Pinpoint the cell where the given text exists, returning its (X, Y) midpoint coordinate. 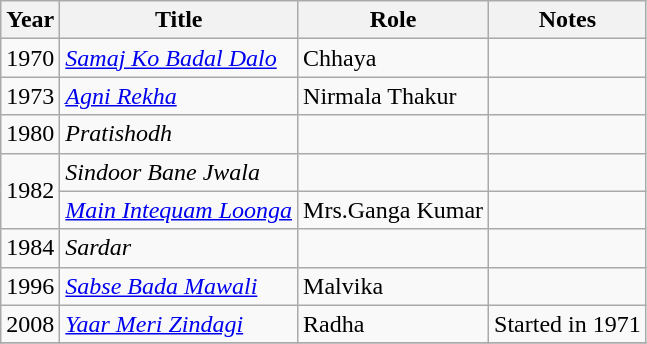
Samaj Ko Badal Dalo (179, 58)
1984 (30, 248)
Sindoor Bane Jwala (179, 172)
Sardar (179, 248)
Title (179, 20)
Chhaya (394, 58)
Mrs.Ganga Kumar (394, 210)
1982 (30, 191)
1980 (30, 134)
Role (394, 20)
Main Intequam Loonga (179, 210)
1996 (30, 286)
Started in 1971 (568, 324)
Radha (394, 324)
Year (30, 20)
Sabse Bada Mawali (179, 286)
Malvika (394, 286)
Nirmala Thakur (394, 96)
1970 (30, 58)
Agni Rekha (179, 96)
Pratishodh (179, 134)
1973 (30, 96)
Yaar Meri Zindagi (179, 324)
2008 (30, 324)
Notes (568, 20)
